Locate the cell with the specified text and output its (x, y) center coordinate. 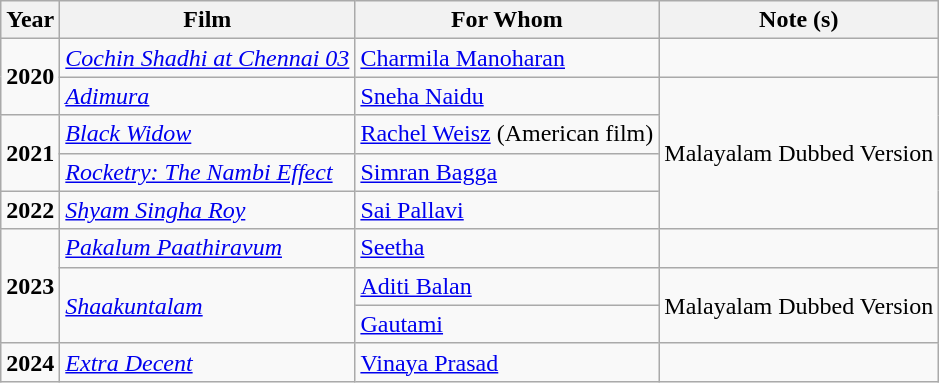
Rocketry: The Nambi Effect (208, 172)
Sneha Naidu (507, 96)
Aditi Balan (507, 286)
Gautami (507, 324)
Sai Pallavi (507, 210)
Rachel Weisz (American film) (507, 134)
Simran Bagga (507, 172)
Seetha (507, 248)
Note (s) (799, 20)
For Whom (507, 20)
2024 (30, 362)
2023 (30, 286)
Year (30, 20)
2021 (30, 153)
Adimura (208, 96)
2022 (30, 210)
Charmila Manoharan (507, 58)
Black Widow (208, 134)
Film (208, 20)
2020 (30, 77)
Cochin Shadhi at Chennai 03 (208, 58)
Extra Decent (208, 362)
Vinaya Prasad (507, 362)
Pakalum Paathiravum (208, 248)
Shaakuntalam (208, 305)
Shyam Singha Roy (208, 210)
